From the cell containing the given text, extract its center point as (x, y) coordinate. 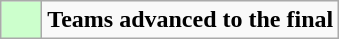
Teams advanced to the final (190, 20)
